Determine the (x, y) coordinate at the center of the cell enclosing the given text.  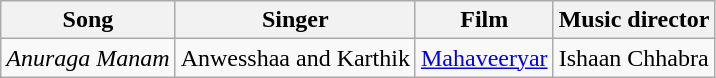
Singer (295, 20)
Anuraga Manam (88, 58)
Ishaan Chhabra (634, 58)
Song (88, 20)
Music director (634, 20)
Anwesshaa and Karthik (295, 58)
Film (484, 20)
Mahaveeryar (484, 58)
